Determine the (x, y) coordinate at the center of the cell enclosing the given text.  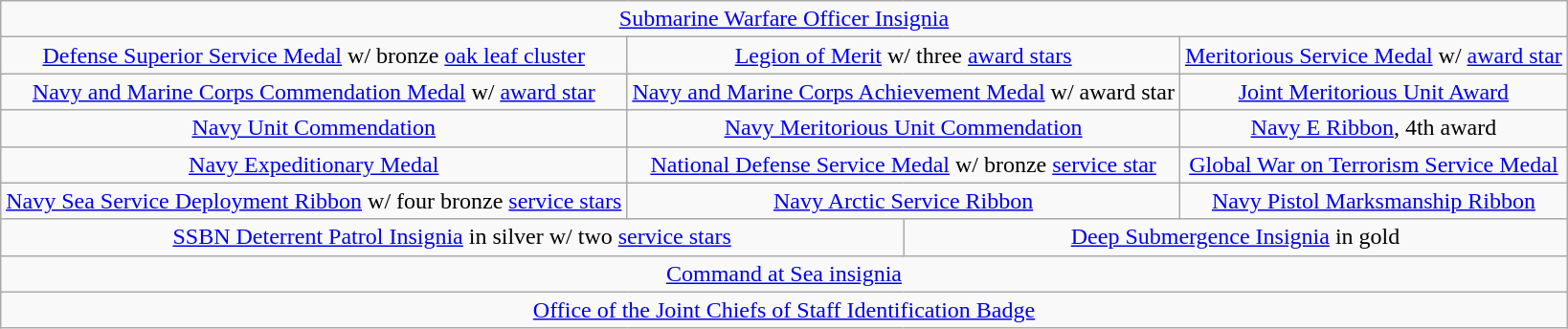
Navy Expeditionary Medal (314, 164)
Deep Submergence Insignia in gold (1236, 237)
Navy Sea Service Deployment Ribbon w/ four bronze service stars (314, 201)
Navy and Marine Corps Commendation Medal w/ award star (314, 92)
Navy and Marine Corps Achievement Medal w/ award star (904, 92)
Submarine Warfare Officer Insignia (785, 19)
Office of the Joint Chiefs of Staff Identification Badge (785, 310)
Navy Meritorious Unit Commendation (904, 128)
Navy E Ribbon, 4th award (1373, 128)
Navy Pistol Marksmanship Ribbon (1373, 201)
Defense Superior Service Medal w/ bronze oak leaf cluster (314, 55)
Navy Arctic Service Ribbon (904, 201)
National Defense Service Medal w/ bronze service star (904, 164)
SSBN Deterrent Patrol Insignia in silver w/ two service stars (452, 237)
Legion of Merit w/ three award stars (904, 55)
Meritorious Service Medal w/ award star (1373, 55)
Navy Unit Commendation (314, 128)
Global War on Terrorism Service Medal (1373, 164)
Joint Meritorious Unit Award (1373, 92)
Command at Sea insignia (785, 274)
